Extract the [x, y] coordinate from the center of the cell holding the provided text.  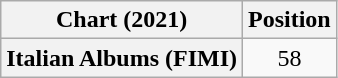
Italian Albums (FIMI) [122, 58]
Chart (2021) [122, 20]
Position [290, 20]
58 [290, 58]
